For the text-containing cell, return its midpoint in (X, Y) coordinate format. 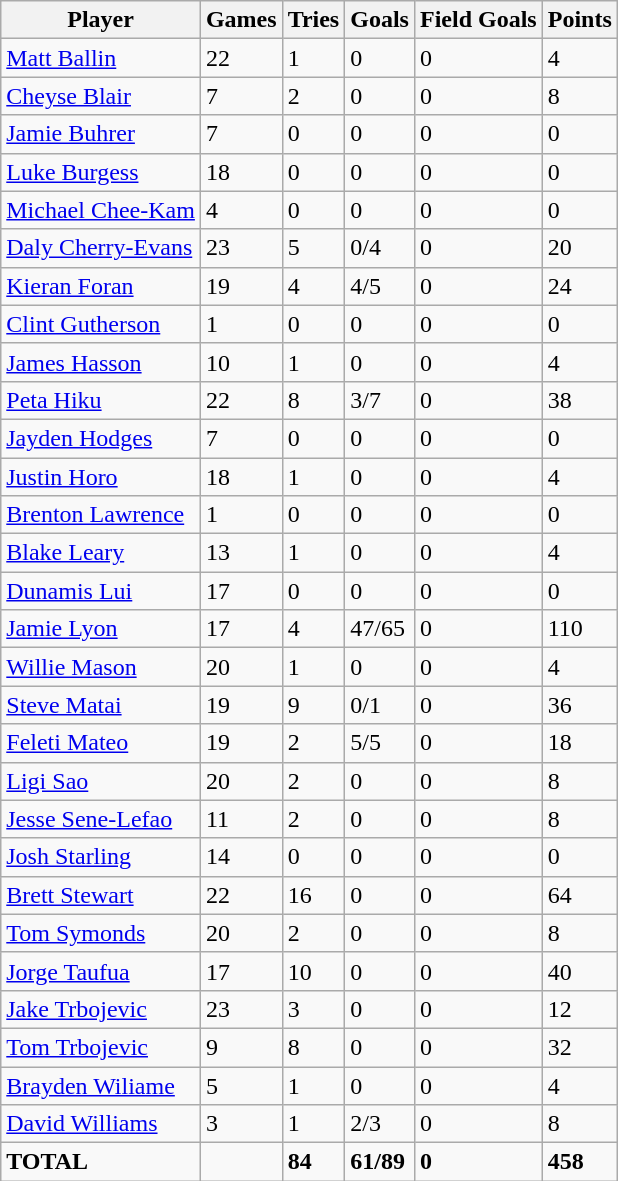
12 (580, 1009)
Goals (380, 20)
Daly Cherry-Evans (101, 248)
Cheyse Blair (101, 96)
16 (314, 895)
Jayden Hodges (101, 438)
Jake Trbojevic (101, 1009)
36 (580, 705)
11 (241, 819)
Kieran Foran (101, 286)
Matt Ballin (101, 58)
110 (580, 629)
458 (580, 1162)
Justin Horo (101, 477)
4/5 (380, 286)
Dunamis Lui (101, 591)
Brenton Lawrence (101, 515)
Steve Matai (101, 705)
40 (580, 971)
Ligi Sao (101, 781)
24 (580, 286)
Luke Burgess (101, 172)
64 (580, 895)
84 (314, 1162)
32 (580, 1047)
Tom Trbojevic (101, 1047)
Jamie Lyon (101, 629)
Michael Chee-Kam (101, 210)
Blake Leary (101, 553)
Jesse Sene-Lefao (101, 819)
James Hasson (101, 362)
Tom Symonds (101, 933)
Brett Stewart (101, 895)
Jorge Taufua (101, 971)
5/5 (380, 743)
Field Goals (478, 20)
Player (101, 20)
61/89 (380, 1162)
Jamie Buhrer (101, 134)
Tries (314, 20)
14 (241, 857)
Josh Starling (101, 857)
0/1 (380, 705)
0/4 (380, 248)
13 (241, 553)
Points (580, 20)
Games (241, 20)
David Williams (101, 1124)
3/7 (380, 400)
TOTAL (101, 1162)
Brayden Wiliame (101, 1085)
38 (580, 400)
Clint Gutherson (101, 324)
Peta Hiku (101, 400)
Feleti Mateo (101, 743)
2/3 (380, 1124)
Willie Mason (101, 667)
47/65 (380, 629)
